Locate the cell with the specified text and output its (x, y) center coordinate. 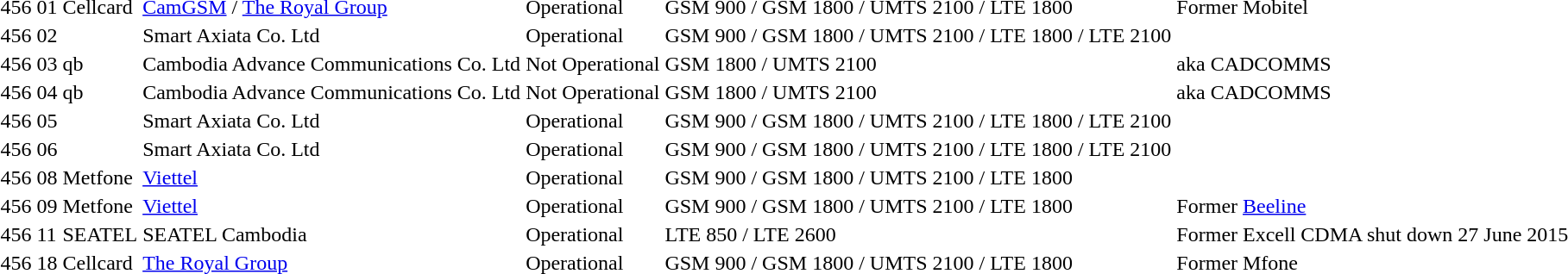
SEATEL Cambodia (331, 234)
11 (47, 234)
09 (47, 206)
06 (47, 149)
LTE 850 / LTE 2600 (918, 234)
04 (47, 92)
08 (47, 177)
03 (47, 64)
02 (47, 35)
05 (47, 121)
SEATEL (100, 234)
